Identify which cell holds the provided text, then report its [x, y] central coordinate. 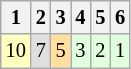
7 [41, 51]
10 [16, 51]
6 [120, 17]
4 [80, 17]
